Search for the cell housing the specified text and yield its [x, y] center coordinate. 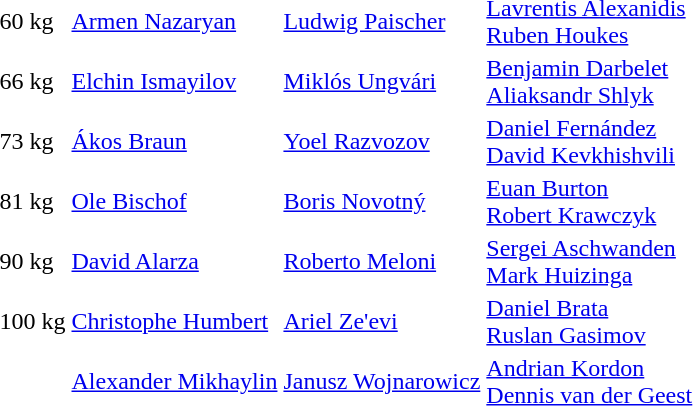
Roberto Meloni [382, 262]
David Alarza [174, 262]
Ariel Ze'evi [382, 322]
Elchin Ismayilov [174, 82]
Ákos Braun [174, 142]
Miklós Ungvári [382, 82]
Boris Novotný [382, 202]
Ole Bischof [174, 202]
Yoel Razvozov [382, 142]
Christophe Humbert [174, 322]
